Return (x, y) of the center of cell containing provided text 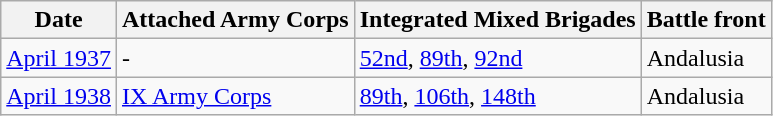
- (235, 58)
89th, 106th, 148th (498, 96)
IX Army Corps (235, 96)
Attached Army Corps (235, 20)
Battle front (706, 20)
Date (59, 20)
April 1938 (59, 96)
52nd, 89th, 92nd (498, 58)
Integrated Mixed Brigades (498, 20)
April 1937 (59, 58)
